Extract the [x, y] coordinate from the center of the cell holding the provided text.  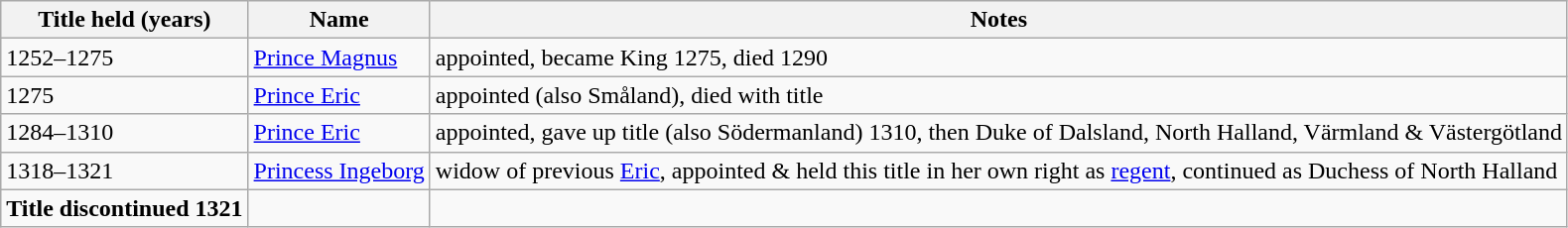
Notes [998, 20]
1252–1275 [125, 57]
Title discontinued 1321 [125, 208]
appointed, gave up title (also Södermanland) 1310, then Duke of Dalsland, North Halland, Värmland & Västergötland [998, 133]
Title held (years) [125, 20]
1284–1310 [125, 133]
appointed, became King 1275, died 1290 [998, 57]
1275 [125, 95]
Prince Magnus [339, 57]
widow of previous Eric, appointed & held this title in her own right as regent, continued as Duchess of North Halland [998, 171]
Name [339, 20]
Princess Ingeborg [339, 171]
appointed (also Småland), died with title [998, 95]
1318–1321 [125, 171]
